For the text-containing cell, return its midpoint in (X, Y) coordinate format. 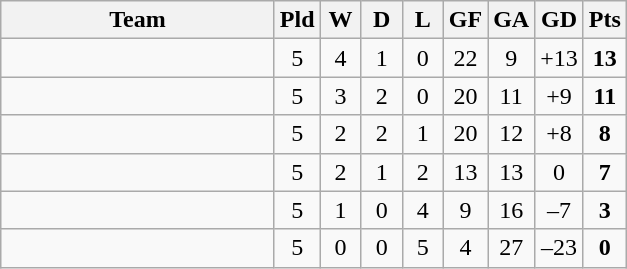
W (340, 20)
+9 (560, 96)
+13 (560, 58)
GA (512, 20)
–23 (560, 248)
16 (512, 210)
D (382, 20)
Team (138, 20)
12 (512, 134)
+8 (560, 134)
8 (604, 134)
Pld (297, 20)
GD (560, 20)
–7 (560, 210)
GF (465, 20)
Pts (604, 20)
22 (465, 58)
27 (512, 248)
7 (604, 172)
L (422, 20)
